Return (x, y) of the center of cell containing provided text 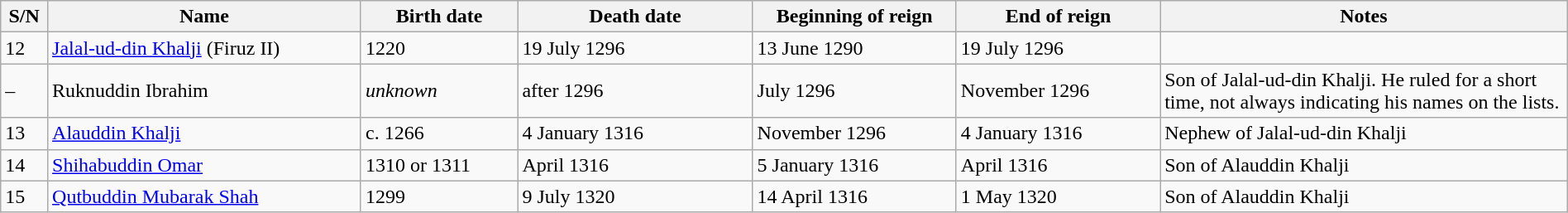
9 July 1320 (635, 196)
July 1296 (854, 91)
1 May 1320 (1058, 196)
14 (25, 165)
– (25, 91)
unknown (438, 91)
End of reign (1058, 17)
15 (25, 196)
Death date (635, 17)
13 June 1290 (854, 48)
Jalal-ud-din Khalji (Firuz II) (205, 48)
Name (205, 17)
1299 (438, 196)
12 (25, 48)
5 January 1316 (854, 165)
S/N (25, 17)
Alauddin Khalji (205, 133)
13 (25, 133)
Son of Jalal-ud-din Khalji. He ruled for a short time, not always indicating his names on the lists. (1365, 91)
Ruknuddin Ibrahim (205, 91)
14 April 1316 (854, 196)
Nephew of Jalal-ud-din Khalji (1365, 133)
Birth date (438, 17)
Shihabuddin Omar (205, 165)
c. 1266 (438, 133)
Qutbuddin Mubarak Shah (205, 196)
Notes (1365, 17)
1220 (438, 48)
after 1296 (635, 91)
1310 or 1311 (438, 165)
Beginning of reign (854, 17)
